Locate the cell with the specified text and output its [X, Y] center coordinate. 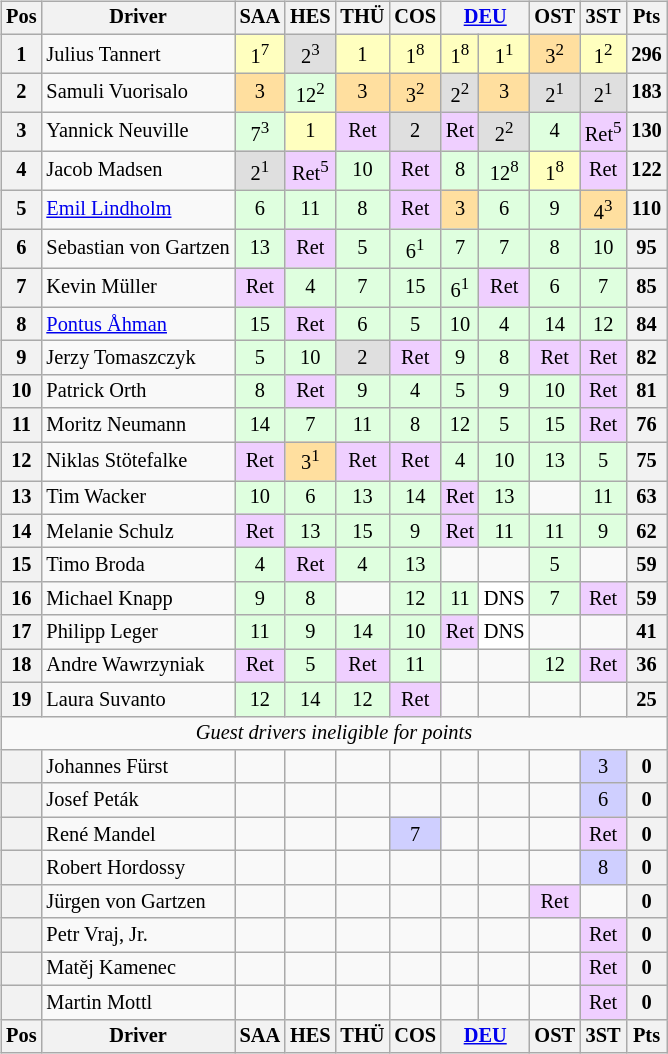
Laura Suvanto [138, 699]
82 [646, 358]
73 [260, 132]
Michael Knapp [138, 599]
81 [646, 391]
84 [646, 324]
Andre Wawrzyniak [138, 666]
62 [646, 531]
Timo Broda [138, 565]
23 [310, 54]
Pontus Åhman [138, 324]
Yannick Neuville [138, 132]
Kevin Müller [138, 288]
Martin Mottl [138, 1002]
Moritz Neumann [138, 425]
Jürgen von Gartzen [138, 901]
110 [646, 210]
Josef Peták [138, 800]
36 [646, 666]
25 [646, 699]
Johannes Fürst [138, 767]
31 [310, 462]
Patrick Orth [138, 391]
Robert Hordossy [138, 868]
Jerzy Tomaszczyk [138, 358]
Matěj Kamenec [138, 969]
Guest drivers ineligible for points [334, 733]
Samuli Vuorisalo [138, 92]
63 [646, 498]
Petr Vraj, Jr. [138, 935]
Sebastian von Gartzen [138, 248]
75 [646, 462]
Niklas Stötefalke [138, 462]
16 [21, 599]
85 [646, 288]
296 [646, 54]
41 [646, 632]
19 [21, 699]
Emil Lindholm [138, 210]
Julius Tannert [138, 54]
130 [646, 132]
183 [646, 92]
43 [603, 210]
76 [646, 425]
Tim Wacker [138, 498]
95 [646, 248]
Philipp Leger [138, 632]
Melanie Schulz [138, 531]
Jacob Madsen [138, 170]
René Mandel [138, 834]
128 [504, 170]
